Pinpoint the cell where the given text exists, returning its (x, y) midpoint coordinate. 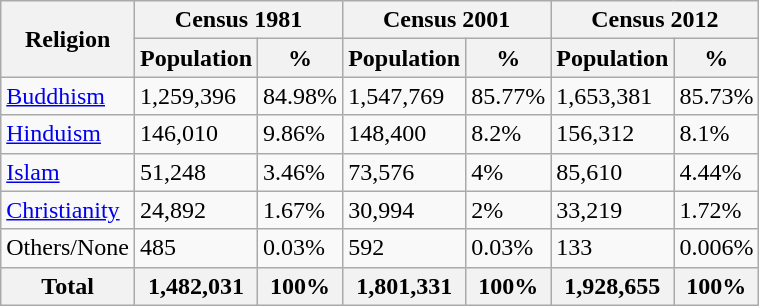
3.46% (300, 172)
33,219 (612, 210)
85.77% (508, 96)
1,482,031 (196, 286)
30,994 (404, 210)
Total (68, 286)
Christianity (68, 210)
156,312 (612, 134)
85.73% (716, 96)
1,259,396 (196, 96)
1.72% (716, 210)
51,248 (196, 172)
Religion (68, 39)
Islam (68, 172)
133 (612, 248)
1,928,655 (612, 286)
4.44% (716, 172)
Census 2001 (447, 20)
2% (508, 210)
1,547,769 (404, 96)
Buddhism (68, 96)
146,010 (196, 134)
85,610 (612, 172)
73,576 (404, 172)
9.86% (300, 134)
1.67% (300, 210)
Others/None (68, 248)
Census 2012 (655, 20)
24,892 (196, 210)
Hinduism (68, 134)
84.98% (300, 96)
485 (196, 248)
1,653,381 (612, 96)
1,801,331 (404, 286)
8.2% (508, 134)
592 (404, 248)
148,400 (404, 134)
8.1% (716, 134)
4% (508, 172)
0.006% (716, 248)
Census 1981 (238, 20)
